Capture the cell that displays the provided text and extract its (X, Y) central coordinate. 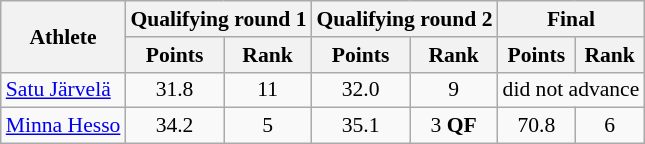
Qualifying round 1 (218, 19)
11 (268, 90)
Satu Järvelä (64, 90)
Athlete (64, 36)
34.2 (174, 126)
6 (610, 126)
3 QF (454, 126)
Minna Hesso (64, 126)
Qualifying round 2 (404, 19)
did not advance (572, 90)
35.1 (360, 126)
31.8 (174, 90)
70.8 (536, 126)
9 (454, 90)
5 (268, 126)
Final (572, 19)
32.0 (360, 90)
